Extract the [X, Y] coordinate from the center of the cell holding the provided text.  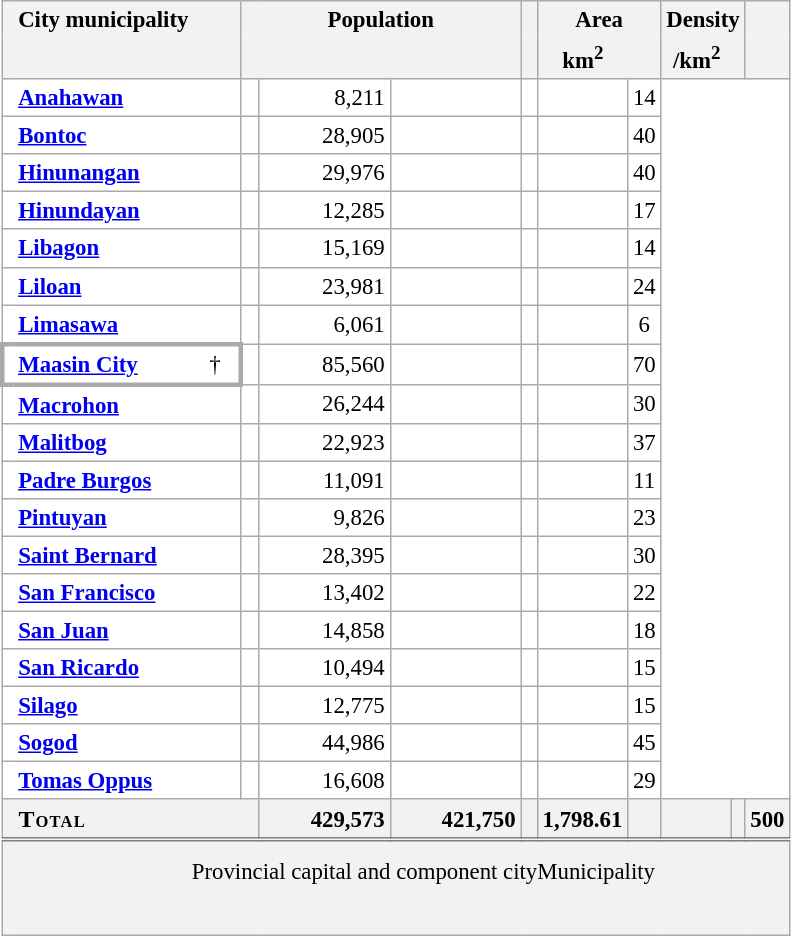
9,826 [324, 518]
15,169 [324, 249]
Padre Burgos [128, 480]
Malitbog [128, 443]
37 [644, 443]
12,775 [324, 706]
Limasawa [128, 324]
Area [599, 20]
17 [644, 211]
23,981 [324, 286]
Bontoc [128, 136]
23 [644, 518]
29,976 [324, 173]
Tomas Oppus [128, 781]
Saint Bernard [128, 555]
Density [703, 20]
24 [644, 286]
429,573 [324, 820]
Total [137, 820]
Macrohon [128, 404]
† [216, 364]
14,858 [324, 631]
San Ricardo [128, 668]
km2 [582, 58]
Provincial capital and component city [364, 871]
26,244 [324, 404]
6,061 [324, 324]
Libagon [128, 249]
6 [644, 324]
11 [644, 480]
11,091 [324, 480]
City municipality [128, 20]
421,750 [456, 820]
44,986 [324, 743]
500 [768, 820]
Anahawan [128, 98]
Maasin City [103, 364]
/km2 [696, 58]
San Francisco [128, 593]
18 [644, 631]
70 [644, 364]
Sogod [128, 743]
28,395 [324, 555]
10,494 [324, 668]
Municipality [663, 871]
San Juan [128, 631]
Hinunangan [128, 173]
Pintuyan [128, 518]
16,608 [324, 781]
85,560 [324, 364]
Hinundayan [128, 211]
Silago [128, 706]
13,402 [324, 593]
1,798.61 [582, 820]
Liloan [128, 286]
22,923 [324, 443]
45 [644, 743]
8,211 [324, 98]
28,905 [324, 136]
Population [381, 20]
22 [644, 593]
12,285 [324, 211]
29 [644, 781]
